Detect which cell encompasses the target text, then output its [X, Y] center coordinate. 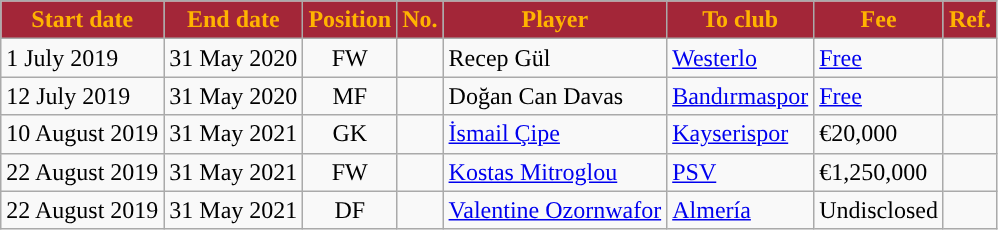
Kostas Mitroglou [555, 172]
Ref. [970, 20]
€1,250,000 [879, 172]
Start date [82, 20]
Kayserispor [740, 134]
Position [350, 20]
PSV [740, 172]
Westerlo [740, 58]
End date [234, 20]
Doğan Can Davas [555, 96]
Undisclosed [879, 210]
12 July 2019 [82, 96]
Valentine Ozornwafor [555, 210]
GK [350, 134]
€20,000 [879, 134]
İsmail Çipe [555, 134]
1 July 2019 [82, 58]
Almería [740, 210]
MF [350, 96]
DF [350, 210]
Recep Gül [555, 58]
To club [740, 20]
No. [420, 20]
Fee [879, 20]
Bandırmaspor [740, 96]
Player [555, 20]
10 August 2019 [82, 134]
